Provide the (X, Y) coordinate of the cell's center where the given text is located.  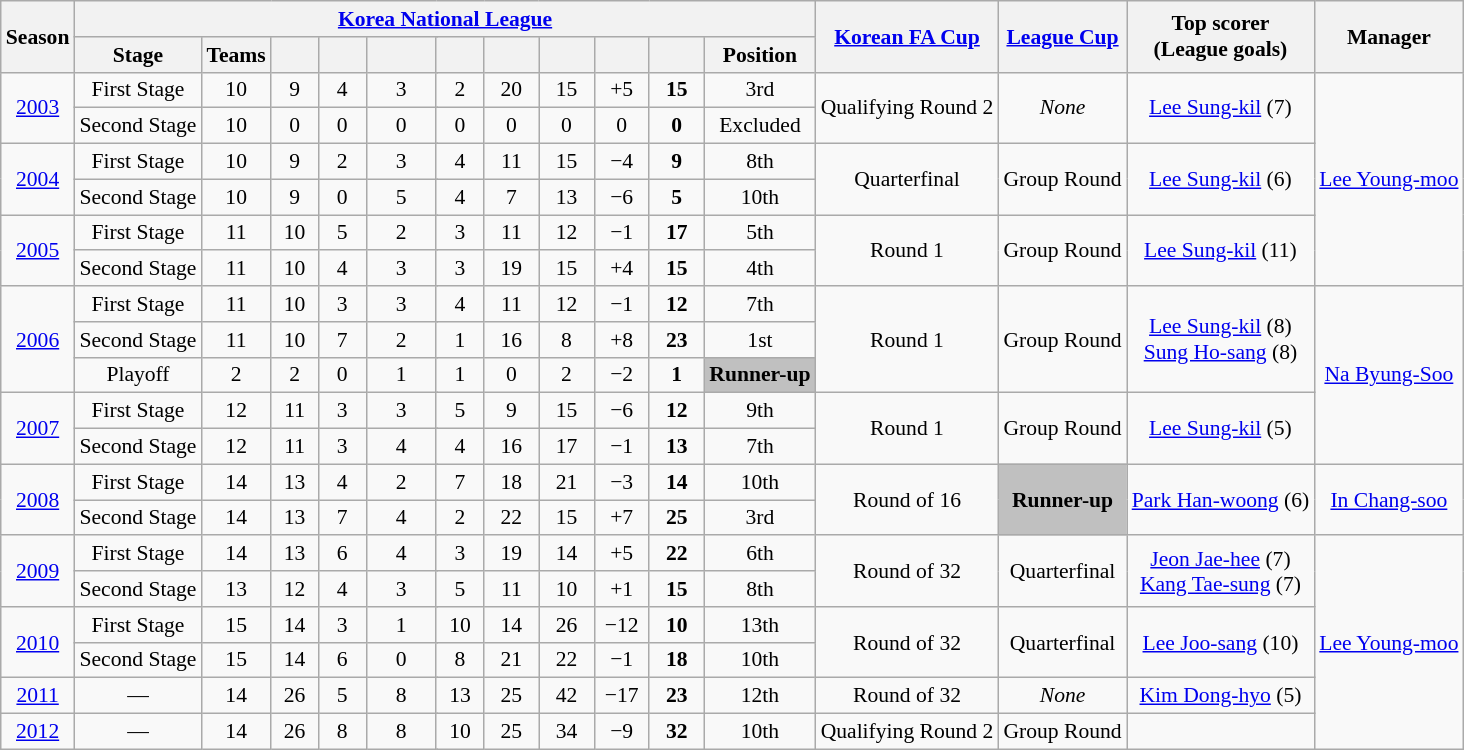
Manager (1388, 36)
2010 (38, 642)
−17 (622, 696)
2008 (38, 500)
2004 (38, 180)
Lee Sung-kil (7) (1221, 108)
6th (760, 554)
1st (760, 340)
−3 (622, 482)
Lee Sung-kil (11) (1221, 250)
−12 (622, 625)
Jeon Jae-hee (7) Kang Tae-sung (7) (1221, 572)
32 (676, 732)
Stage (138, 55)
Round of 16 (908, 500)
2005 (38, 250)
+1 (622, 589)
Park Han-woong (6) (1221, 500)
Na Byung-Soo (1388, 375)
Lee Sung-kil (5) (1221, 428)
Season (38, 36)
−9 (622, 732)
−2 (622, 375)
2009 (38, 572)
In Chang-soo (1388, 500)
20 (512, 90)
+4 (622, 269)
4th (760, 269)
Korean FA Cup (908, 36)
Korea National League (444, 19)
5th (760, 233)
Lee Joo-sang (10) (1221, 642)
2006 (38, 340)
−4 (622, 162)
2012 (38, 732)
13th (760, 625)
Excluded (760, 126)
Position (760, 55)
League Cup (1062, 36)
12th (760, 696)
Lee Sung-kil (6) (1221, 180)
2007 (38, 428)
Kim Dong-hyo (5) (1221, 696)
9th (760, 411)
Playoff (138, 375)
Teams (236, 55)
+8 (622, 340)
Top scorer (League goals) (1221, 36)
Lee Sung-kil (8) Sung Ho-sang (8) (1221, 340)
34 (566, 732)
42 (566, 696)
2003 (38, 108)
2011 (38, 696)
+7 (622, 518)
